For the text-containing cell, return its midpoint in [x, y] coordinate format. 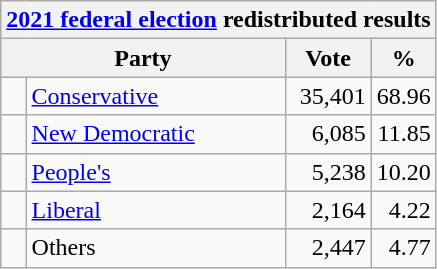
4.22 [404, 210]
4.77 [404, 248]
2021 federal election redistributed results [218, 20]
Others [156, 248]
35,401 [328, 96]
11.85 [404, 134]
New Democratic [156, 134]
% [404, 58]
68.96 [404, 96]
Liberal [156, 210]
2,164 [328, 210]
People's [156, 172]
5,238 [328, 172]
Conservative [156, 96]
6,085 [328, 134]
Vote [328, 58]
2,447 [328, 248]
Party [143, 58]
10.20 [404, 172]
